Identify which cell holds the provided text, then report its [X, Y] central coordinate. 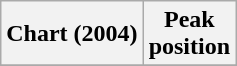
Chart (2004) [72, 34]
Peakposition [189, 34]
